Detect which cell encompasses the target text, then output its [x, y] center coordinate. 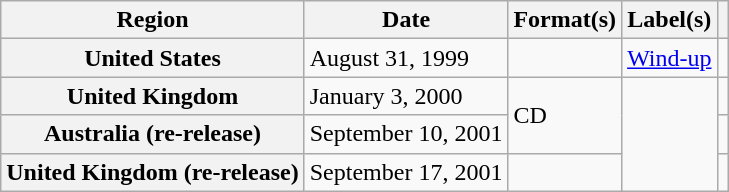
September 17, 2001 [406, 172]
United Kingdom [152, 96]
September 10, 2001 [406, 134]
CD [565, 115]
United Kingdom (re-release) [152, 172]
Region [152, 20]
Australia (re-release) [152, 134]
Label(s) [670, 20]
August 31, 1999 [406, 58]
United States [152, 58]
Wind-up [670, 58]
Date [406, 20]
January 3, 2000 [406, 96]
Format(s) [565, 20]
